Scan for the cell matching the given text and deliver its (x, y) coordinate at center. 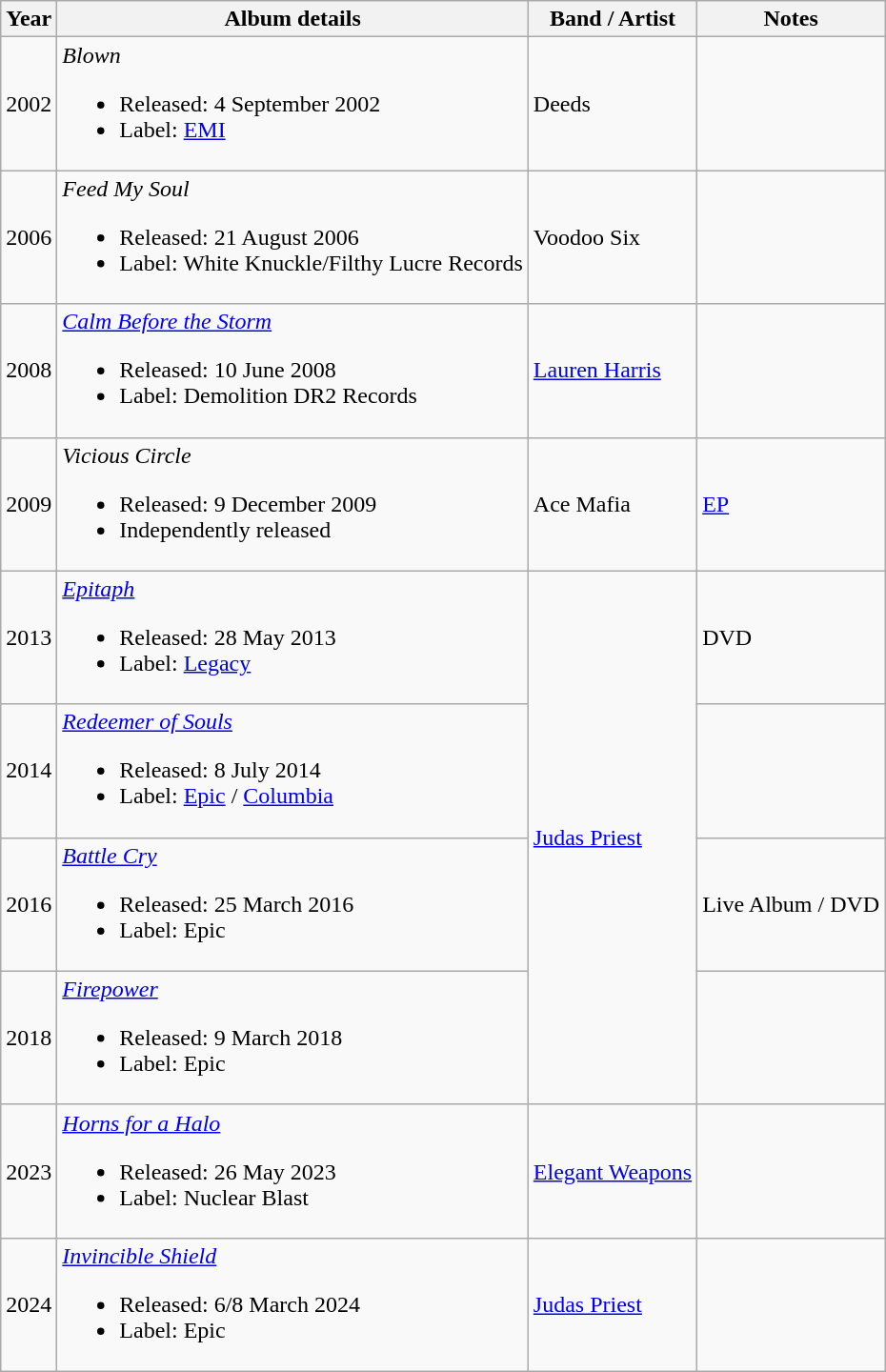
Album details (293, 19)
2009 (29, 504)
2014 (29, 771)
Elegant Weapons (612, 1171)
Deeds (612, 104)
2006 (29, 237)
2018 (29, 1038)
FirepowerReleased: 9 March 2018Label: Epic (293, 1038)
Ace Mafia (612, 504)
Notes (791, 19)
Live Album / DVD (791, 904)
Invincible ShieldReleased: 6/8 March 2024Label: Epic (293, 1304)
Voodoo Six (612, 237)
2008 (29, 371)
Calm Before the StormReleased: 10 June 2008Label: Demolition DR2 Records (293, 371)
EP (791, 504)
2024 (29, 1304)
2023 (29, 1171)
Vicious CircleReleased: 9 December 2009Independently released (293, 504)
Lauren Harris (612, 371)
Redeemer of SoulsReleased: 8 July 2014Label: Epic / Columbia (293, 771)
Band / Artist (612, 19)
DVD (791, 637)
2002 (29, 104)
2016 (29, 904)
EpitaphReleased: 28 May 2013Label: Legacy (293, 637)
Year (29, 19)
2013 (29, 637)
Horns for a HaloReleased: 26 May 2023Label: Nuclear Blast (293, 1171)
BlownReleased: 4 September 2002Label: EMI (293, 104)
Feed My SoulReleased: 21 August 2006Label: White Knuckle/Filthy Lucre Records (293, 237)
Battle CryReleased: 25 March 2016Label: Epic (293, 904)
